Capture the cell that displays the provided text and extract its [X, Y] central coordinate. 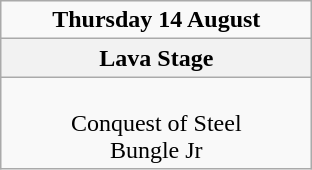
Conquest of Steel Bungle Jr [156, 123]
Lava Stage [156, 58]
Thursday 14 August [156, 20]
